Output the [x, y] coordinate of the center of the cell containing the given text.  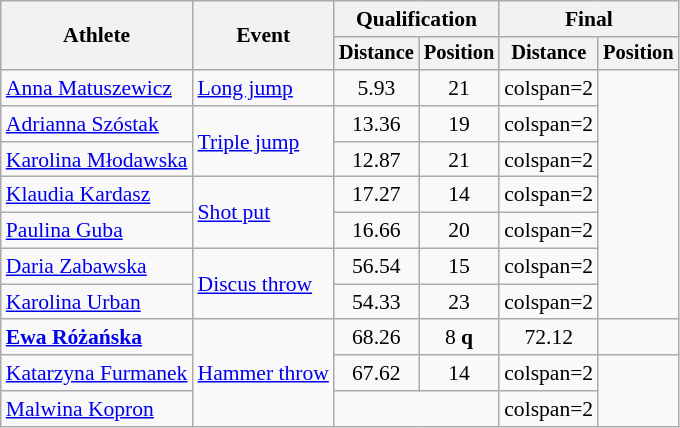
Karolina Urban [97, 302]
16.66 [376, 231]
Discus throw [264, 284]
15 [459, 267]
Hammer throw [264, 374]
54.33 [376, 302]
Adrianna Szóstak [97, 124]
5.93 [376, 88]
8 q [459, 338]
17.27 [376, 195]
12.87 [376, 160]
Daria Zabawska [97, 267]
Anna Matuszewicz [97, 88]
Shot put [264, 212]
67.62 [376, 373]
Klaudia Kardasz [97, 195]
Malwina Kopron [97, 409]
Karolina Młodawska [97, 160]
Athlete [97, 36]
68.26 [376, 338]
Long jump [264, 88]
72.12 [548, 338]
13.36 [376, 124]
Event [264, 36]
Ewa Różańska [97, 338]
Paulina Guba [97, 231]
Katarzyna Furmanek [97, 373]
56.54 [376, 267]
19 [459, 124]
20 [459, 231]
Final [588, 19]
Qualification [416, 19]
Triple jump [264, 142]
23 [459, 302]
